Find where the given text appears and provide that cell's center as [X, Y] coordinate. 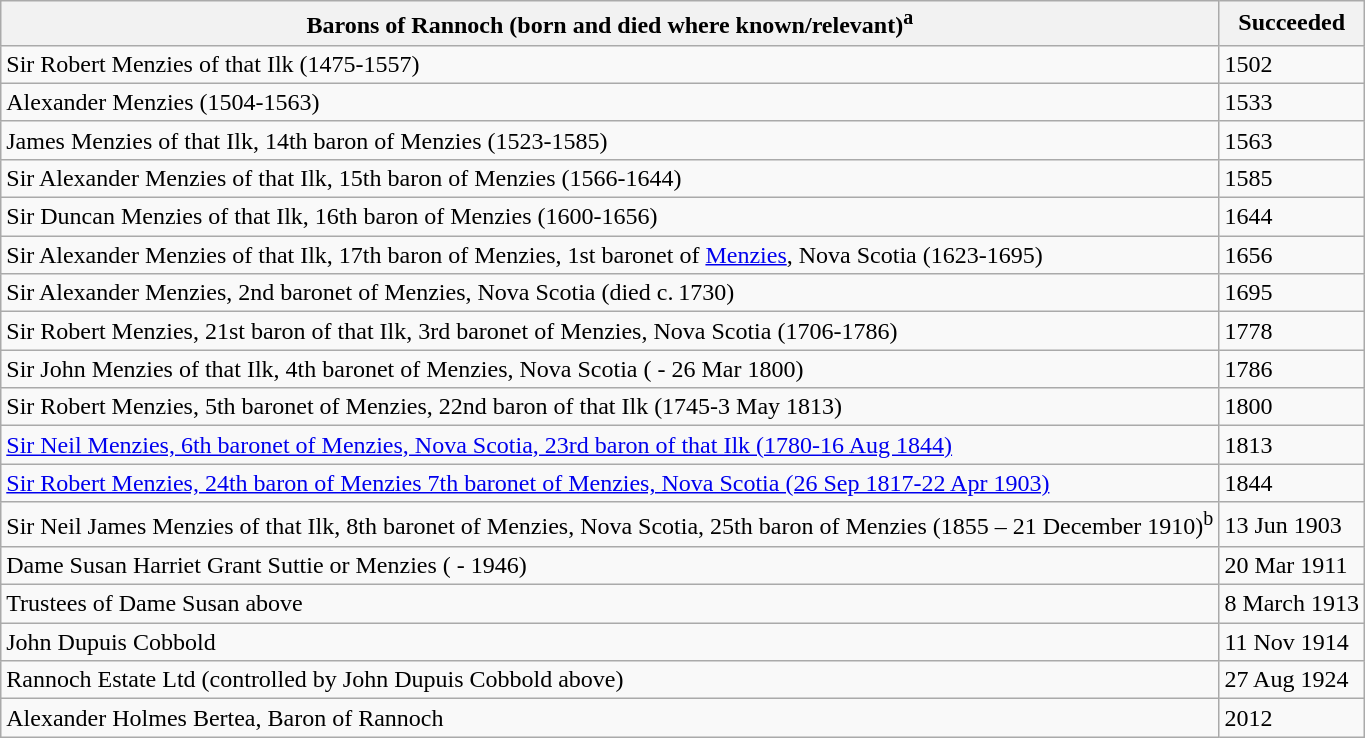
1585 [1292, 178]
Sir Robert Menzies, 21st baron of that Ilk, 3rd baronet of Menzies, Nova Scotia (1706-1786) [610, 331]
Alexander Menzies (1504-1563) [610, 102]
8 March 1913 [1292, 604]
Succeeded [1292, 24]
1844 [1292, 483]
1786 [1292, 369]
27 Aug 1924 [1292, 680]
Barons of Rannoch (born and died where known/relevant)a [610, 24]
Sir Neil Menzies, 6th baronet of Menzies, Nova Scotia, 23rd baron of that Ilk (1780-16 Aug 1844) [610, 445]
1644 [1292, 217]
Sir Robert Menzies, 24th baron of Menzies 7th baronet of Menzies, Nova Scotia (26 Sep 1817-22 Apr 1903) [610, 483]
11 Nov 1914 [1292, 642]
1695 [1292, 293]
Sir Alexander Menzies, 2nd baronet of Menzies, Nova Scotia (died c. 1730) [610, 293]
1563 [1292, 140]
Sir Duncan Menzies of that Ilk, 16th baron of Menzies (1600-1656) [610, 217]
1813 [1292, 445]
Sir Neil James Menzies of that Ilk, 8th baronet of Menzies, Nova Scotia, 25th baron of Menzies (1855 – 21 December 1910)b [610, 524]
2012 [1292, 718]
James Menzies of that Ilk, 14th baron of Menzies (1523-1585) [610, 140]
20 Mar 1911 [1292, 566]
Sir Robert Menzies of that Ilk (1475-1557) [610, 64]
13 Jun 1903 [1292, 524]
Sir Robert Menzies, 5th baronet of Menzies, 22nd baron of that Ilk (1745-3 May 1813) [610, 407]
1502 [1292, 64]
1800 [1292, 407]
Rannoch Estate Ltd (controlled by John Dupuis Cobbold above) [610, 680]
1778 [1292, 331]
1656 [1292, 255]
1533 [1292, 102]
Sir John Menzies of that Ilk, 4th baronet of Menzies, Nova Scotia ( - 26 Mar 1800) [610, 369]
John Dupuis Cobbold [610, 642]
Sir Alexander Menzies of that Ilk, 17th baron of Menzies, 1st baronet of Menzies, Nova Scotia (1623-1695) [610, 255]
Dame Susan Harriet Grant Suttie or Menzies ( - 1946) [610, 566]
Trustees of Dame Susan above [610, 604]
Alexander Holmes Bertea, Baron of Rannoch [610, 718]
Sir Alexander Menzies of that Ilk, 15th baron of Menzies (1566-1644) [610, 178]
